Detect which cell encompasses the target text, then output its [x, y] center coordinate. 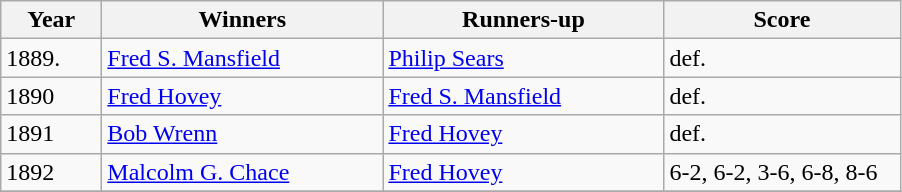
1889. [52, 58]
Bob Wrenn [242, 134]
Philip Sears [524, 58]
6-2, 6-2, 3-6, 6-8, 8-6 [782, 172]
Malcolm G. Chace [242, 172]
Runners-up [524, 20]
1890 [52, 96]
Year [52, 20]
1892 [52, 172]
Score [782, 20]
1891 [52, 134]
Winners [242, 20]
